Pinpoint the cell where the given text exists, returning its (X, Y) midpoint coordinate. 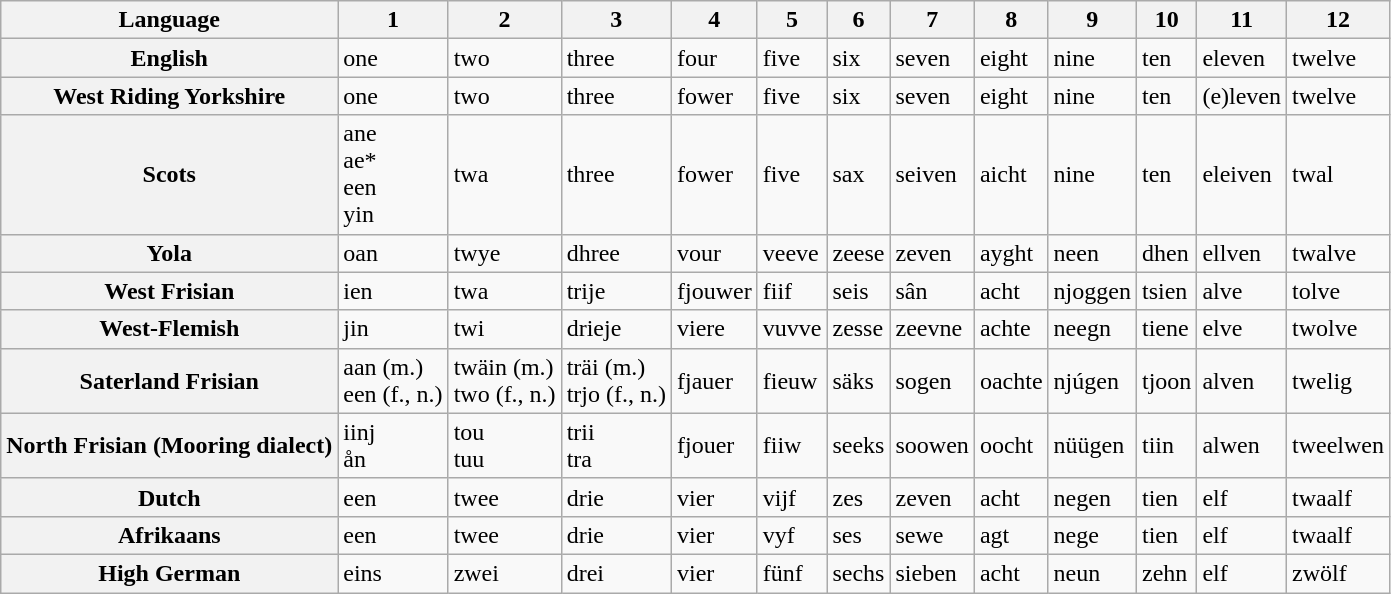
four (715, 58)
ellven (1242, 253)
soowen (932, 446)
dhen (1166, 253)
neegn (1092, 329)
toutuu (504, 446)
ien (393, 291)
seiven (932, 174)
träi (m.)trjo (f., n.) (616, 380)
seis (858, 291)
tweelwen (1338, 446)
aicht (1011, 174)
10 (1166, 20)
zeese (858, 253)
zeevne (932, 329)
oachte (1011, 380)
vyf (792, 535)
Afrikaans (170, 535)
sewe (932, 535)
nege (1092, 535)
fiif (792, 291)
alwen (1242, 446)
triitra (616, 446)
5 (792, 20)
4 (715, 20)
drieje (616, 329)
7 (932, 20)
fieuw (792, 380)
njoggen (1092, 291)
fjouwer (715, 291)
twolve (1338, 329)
vuvve (792, 329)
drei (616, 573)
seeks (858, 446)
neun (1092, 573)
tolve (1338, 291)
9 (1092, 20)
eleven (1242, 58)
sax (858, 174)
zes (858, 497)
negen (1092, 497)
veeve (792, 253)
ses (858, 535)
achte (1011, 329)
sechs (858, 573)
zwölf (1338, 573)
(e)leven (1242, 96)
aan (m.)een (f., n.) (393, 380)
English (170, 58)
High German (170, 573)
Scots (170, 174)
eleiven (1242, 174)
twäin (m.)two (f., n.) (504, 380)
8 (1011, 20)
agt (1011, 535)
fjauer (715, 380)
fjouer (715, 446)
sieben (932, 573)
tjoon (1166, 380)
twelig (1338, 380)
tiene (1166, 329)
njúgen (1092, 380)
twalve (1338, 253)
viere (715, 329)
fiiw (792, 446)
11 (1242, 20)
twi (504, 329)
iinjån (393, 446)
aneae*eenyin (393, 174)
trije (616, 291)
3 (616, 20)
alve (1242, 291)
Dutch (170, 497)
Saterland Frisian (170, 380)
alven (1242, 380)
zesse (858, 329)
zehn (1166, 573)
oocht (1011, 446)
West Frisian (170, 291)
säks (858, 380)
Yola (170, 253)
twye (504, 253)
North Frisian (Mooring dialect) (170, 446)
West Riding Yorkshire (170, 96)
West-Flemish (170, 329)
fünf (792, 573)
tsien (1166, 291)
ayght (1011, 253)
sân (932, 291)
twal (1338, 174)
6 (858, 20)
2 (504, 20)
jin (393, 329)
vijf (792, 497)
1 (393, 20)
eins (393, 573)
Language (170, 20)
elve (1242, 329)
oan (393, 253)
sogen (932, 380)
tiin (1166, 446)
vour (715, 253)
dhree (616, 253)
zwei (504, 573)
neen (1092, 253)
nüügen (1092, 446)
12 (1338, 20)
